From the cell containing the given text, extract its center point as (X, Y) coordinate. 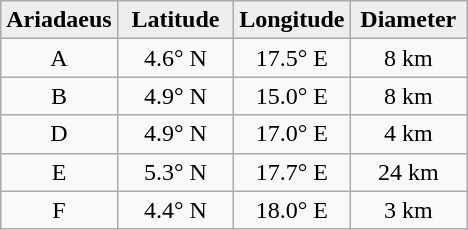
Ariadaeus (59, 20)
15.0° E (292, 96)
Latitude (175, 20)
17.0° E (292, 134)
A (59, 58)
B (59, 96)
Diameter (408, 20)
4.4° N (175, 210)
4.6° N (175, 58)
4 km (408, 134)
F (59, 210)
17.5° E (292, 58)
Longitude (292, 20)
17.7° E (292, 172)
24 km (408, 172)
18.0° E (292, 210)
3 km (408, 210)
D (59, 134)
E (59, 172)
5.3° N (175, 172)
